Determine the (X, Y) coordinate at the center of the cell enclosing the given text.  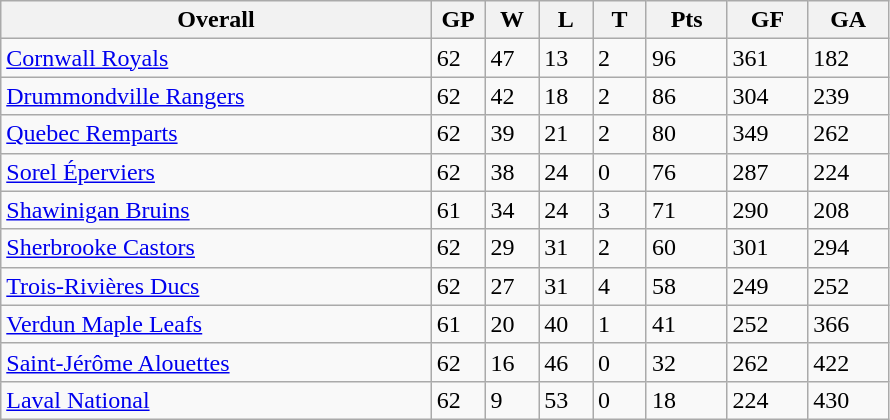
27 (512, 286)
96 (686, 58)
76 (686, 172)
249 (768, 286)
239 (848, 96)
58 (686, 286)
Sorel Éperviers (216, 172)
38 (512, 172)
366 (848, 324)
32 (686, 362)
71 (686, 210)
Pts (686, 20)
Laval National (216, 400)
39 (512, 134)
46 (566, 362)
86 (686, 96)
430 (848, 400)
Shawinigan Bruins (216, 210)
20 (512, 324)
301 (768, 248)
Sherbrooke Castors (216, 248)
304 (768, 96)
W (512, 20)
T (620, 20)
41 (686, 324)
Overall (216, 20)
16 (512, 362)
4 (620, 286)
29 (512, 248)
13 (566, 58)
60 (686, 248)
Trois-Rivières Ducs (216, 286)
208 (848, 210)
Verdun Maple Leafs (216, 324)
42 (512, 96)
GP (458, 20)
287 (768, 172)
80 (686, 134)
GA (848, 20)
40 (566, 324)
GF (768, 20)
53 (566, 400)
294 (848, 248)
Cornwall Royals (216, 58)
34 (512, 210)
349 (768, 134)
422 (848, 362)
Drummondville Rangers (216, 96)
290 (768, 210)
9 (512, 400)
3 (620, 210)
Quebec Remparts (216, 134)
47 (512, 58)
182 (848, 58)
Saint-Jérôme Alouettes (216, 362)
21 (566, 134)
L (566, 20)
361 (768, 58)
1 (620, 324)
